Search for the cell housing the specified text and yield its [x, y] center coordinate. 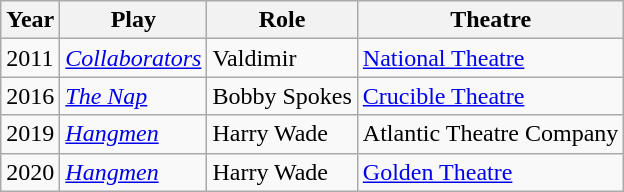
Atlantic Theatre Company [490, 134]
Year [30, 20]
National Theatre [490, 58]
2016 [30, 96]
The Nap [134, 96]
Golden Theatre [490, 172]
Collaborators [134, 58]
Play [134, 20]
Bobby Spokes [282, 96]
2011 [30, 58]
Role [282, 20]
Valdimir [282, 58]
Theatre [490, 20]
2019 [30, 134]
Crucible Theatre [490, 96]
2020 [30, 172]
